Scan for the cell matching the given text and deliver its (x, y) coordinate at center. 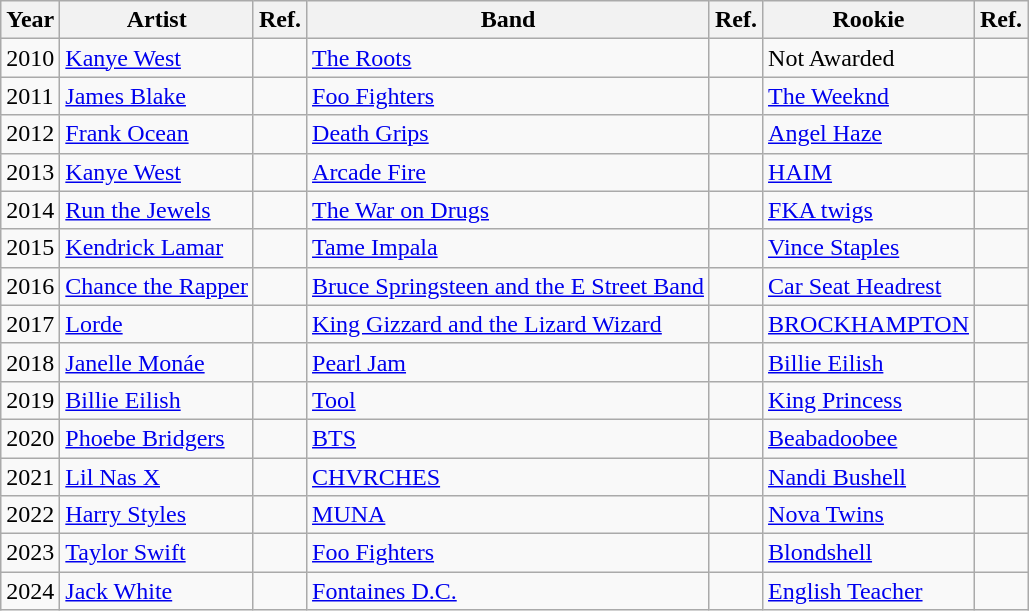
Blondshell (869, 553)
2023 (30, 553)
2010 (30, 58)
2012 (30, 134)
Death Grips (508, 134)
King Princess (869, 400)
The Weeknd (869, 96)
Chance the Rapper (157, 286)
Year (30, 20)
Vince Staples (869, 248)
Kendrick Lamar (157, 248)
2017 (30, 324)
Band (508, 20)
Nova Twins (869, 515)
Harry Styles (157, 515)
2013 (30, 172)
Bruce Springsteen and the E Street Band (508, 286)
Car Seat Headrest (869, 286)
Angel Haze (869, 134)
BTS (508, 438)
The Roots (508, 58)
2024 (30, 591)
2016 (30, 286)
2015 (30, 248)
FKA twigs (869, 210)
Lorde (157, 324)
Run the Jewels (157, 210)
2011 (30, 96)
Phoebe Bridgers (157, 438)
Tool (508, 400)
2020 (30, 438)
James Blake (157, 96)
Lil Nas X (157, 477)
The War on Drugs (508, 210)
2018 (30, 362)
Arcade Fire (508, 172)
MUNA (508, 515)
Beabadoobee (869, 438)
Frank Ocean (157, 134)
Taylor Swift (157, 553)
2021 (30, 477)
Artist (157, 20)
Jack White (157, 591)
Janelle Monáe (157, 362)
BROCKHAMPTON (869, 324)
English Teacher (869, 591)
CHVRCHES (508, 477)
Not Awarded (869, 58)
Fontaines D.C. (508, 591)
Pearl Jam (508, 362)
King Gizzard and the Lizard Wizard (508, 324)
Tame Impala (508, 248)
Rookie (869, 20)
HAIM (869, 172)
Nandi Bushell (869, 477)
2014 (30, 210)
2022 (30, 515)
2019 (30, 400)
